Pinpoint the cell where the given text exists, returning its [x, y] midpoint coordinate. 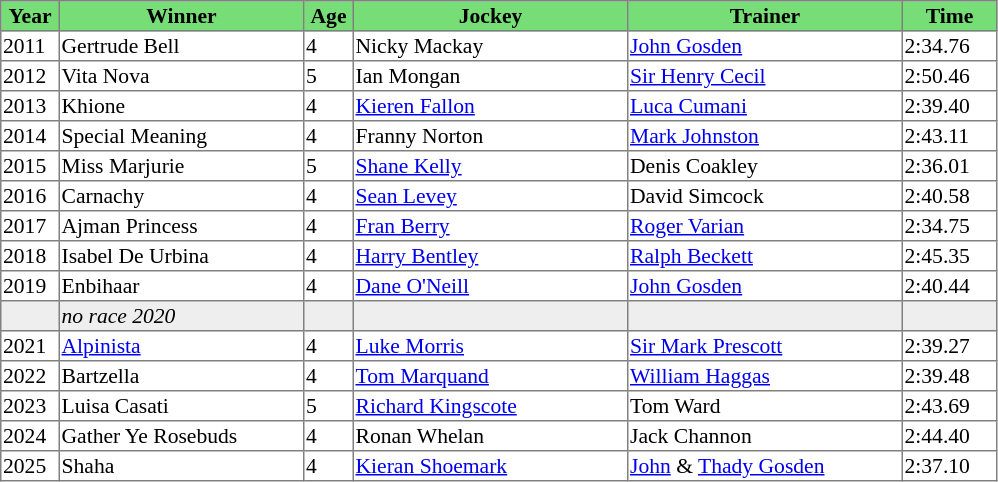
2021 [30, 346]
Ronan Whelan [490, 436]
Carnachy [181, 196]
Isabel De Urbina [181, 256]
Gather Ye Rosebuds [181, 436]
Year [30, 16]
David Simcock [765, 196]
2:36.01 [949, 166]
Shaha [181, 466]
Kieran Shoemark [490, 466]
2:39.27 [949, 346]
Nicky Mackay [490, 46]
Gertrude Bell [181, 46]
2023 [30, 406]
Harry Bentley [490, 256]
Ian Mongan [490, 76]
Jack Channon [765, 436]
Luke Morris [490, 346]
2016 [30, 196]
Bartzella [181, 376]
no race 2020 [181, 316]
2:43.11 [949, 136]
Franny Norton [490, 136]
2013 [30, 106]
Miss Marjurie [181, 166]
Sir Mark Prescott [765, 346]
2017 [30, 226]
William Haggas [765, 376]
Dane O'Neill [490, 286]
Luisa Casati [181, 406]
Shane Kelly [490, 166]
2022 [30, 376]
Alpinista [181, 346]
2019 [30, 286]
2024 [30, 436]
2014 [30, 136]
Time [949, 16]
Sir Henry Cecil [765, 76]
2:43.69 [949, 406]
2:44.40 [949, 436]
Fran Berry [490, 226]
Luca Cumani [765, 106]
2:40.58 [949, 196]
2:39.48 [949, 376]
John & Thady Gosden [765, 466]
Ajman Princess [181, 226]
2025 [30, 466]
Enbihaar [181, 286]
Tom Marquand [490, 376]
Richard Kingscote [490, 406]
2:39.40 [949, 106]
2:34.76 [949, 46]
Vita Nova [181, 76]
Tom Ward [765, 406]
2015 [30, 166]
Sean Levey [490, 196]
Winner [181, 16]
Mark Johnston [765, 136]
Trainer [765, 16]
2:45.35 [949, 256]
Khione [181, 106]
Special Meaning [181, 136]
2011 [30, 46]
2:37.10 [949, 466]
Ralph Beckett [765, 256]
2:34.75 [949, 226]
2:50.46 [949, 76]
Denis Coakley [765, 166]
Jockey [490, 16]
Age [329, 16]
2:40.44 [949, 286]
2012 [30, 76]
2018 [30, 256]
Kieren Fallon [490, 106]
Roger Varian [765, 226]
